Find where the given text appears and provide that cell's center as [X, Y] coordinate. 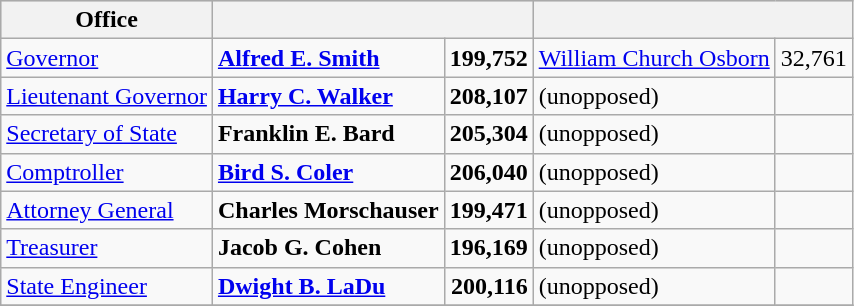
Comptroller [107, 172]
206,040 [488, 172]
Treasurer [107, 248]
Charles Morschauser [328, 210]
Franklin E. Bard [328, 134]
State Engineer [107, 286]
Lieutenant Governor [107, 96]
Dwight B. LaDu [328, 286]
32,761 [814, 58]
205,304 [488, 134]
Alfred E. Smith [328, 58]
199,752 [488, 58]
Bird S. Coler [328, 172]
Governor [107, 58]
William Church Osborn [654, 58]
200,116 [488, 286]
199,471 [488, 210]
196,169 [488, 248]
Jacob G. Cohen [328, 248]
Harry C. Walker [328, 96]
Secretary of State [107, 134]
Attorney General [107, 210]
208,107 [488, 96]
Office [107, 20]
